Determine the (X, Y) coordinate at the center of the cell enclosing the given text.  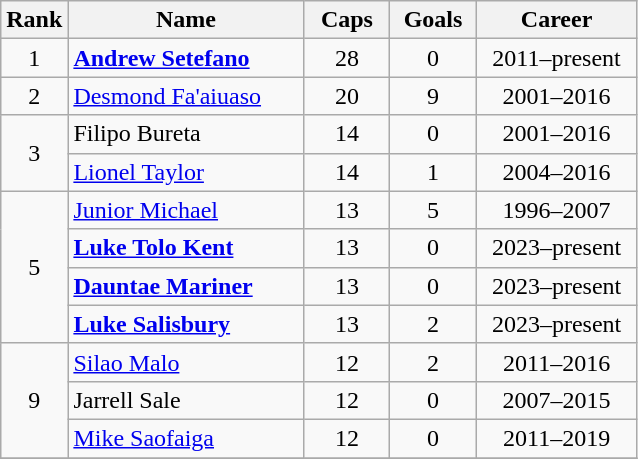
Silao Malo (186, 362)
28 (347, 58)
Caps (347, 20)
Dauntae Mariner (186, 286)
Mike Saofaiga (186, 438)
Filipo Bureta (186, 134)
Career (556, 20)
Desmond Fa'aiuaso (186, 96)
2004–2016 (556, 172)
Rank (34, 20)
2011–present (556, 58)
20 (347, 96)
1996–2007 (556, 210)
Lionel Taylor (186, 172)
Junior Michael (186, 210)
Luke Tolo Kent (186, 248)
2011–2016 (556, 362)
Name (186, 20)
2007–2015 (556, 400)
2011–2019 (556, 438)
Jarrell Sale (186, 400)
Goals (433, 20)
3 (34, 153)
Luke Salisbury (186, 324)
Andrew Setefano (186, 58)
